Search for the cell housing the specified text and yield its [x, y] center coordinate. 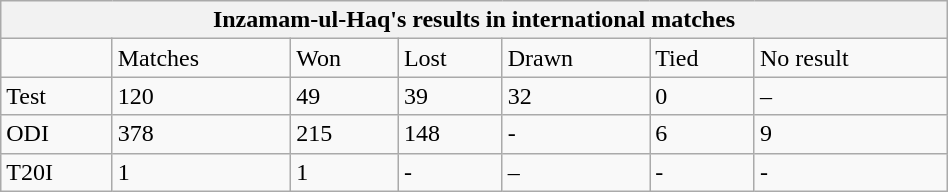
Drawn [576, 58]
Lost [450, 58]
0 [702, 96]
Tied [702, 58]
6 [702, 134]
378 [201, 134]
Matches [201, 58]
120 [201, 96]
49 [345, 96]
ODI [56, 134]
148 [450, 134]
Test [56, 96]
9 [850, 134]
Inzamam-ul-Haq's results in international matches [474, 20]
32 [576, 96]
39 [450, 96]
No result [850, 58]
Won [345, 58]
T20I [56, 172]
215 [345, 134]
